Provide the (X, Y) coordinate of the cell's center where the given text is located.  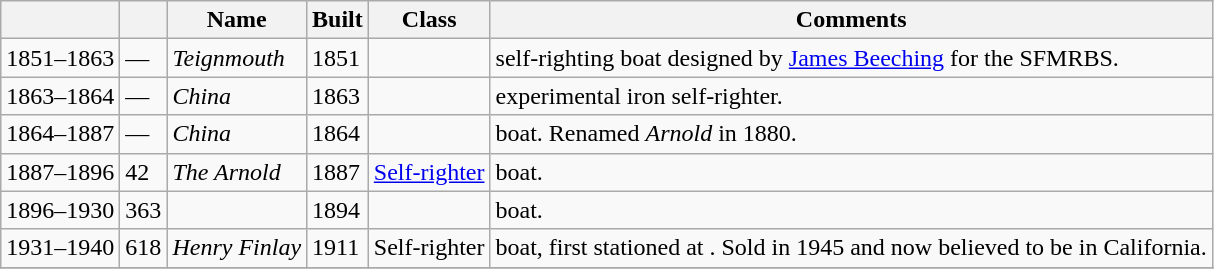
42 (144, 172)
1887 (338, 172)
1864 (338, 134)
1851–1863 (60, 58)
Class (429, 20)
1863–1864 (60, 96)
Built (338, 20)
self-righting boat designed by James Beeching for the SFMRBS. (851, 58)
Teignmouth (237, 58)
1894 (338, 210)
Henry Finlay (237, 248)
Name (237, 20)
1896–1930 (60, 210)
1851 (338, 58)
The Arnold (237, 172)
boat, first stationed at . Sold in 1945 and now believed to be in California. (851, 248)
363 (144, 210)
1931–1940 (60, 248)
1864–1887 (60, 134)
boat. Renamed Arnold in 1880. (851, 134)
Comments (851, 20)
618 (144, 248)
1911 (338, 248)
experimental iron self-righter. (851, 96)
1887–1896 (60, 172)
1863 (338, 96)
